For the text-containing cell, return its midpoint in [x, y] coordinate format. 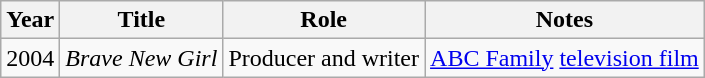
Role [324, 20]
Year [30, 20]
Title [142, 20]
Notes [565, 20]
Brave New Girl [142, 58]
2004 [30, 58]
ABC Family television film [565, 58]
Producer and writer [324, 58]
